Locate the cell with the specified text and output its [x, y] center coordinate. 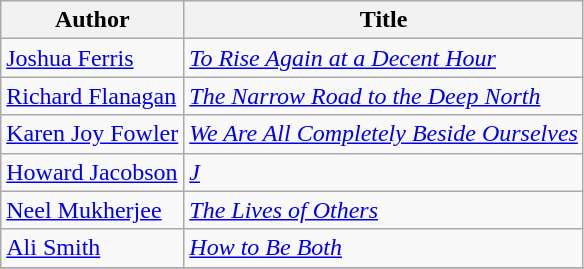
Joshua Ferris [92, 58]
The Lives of Others [384, 210]
Neel Mukherjee [92, 210]
Karen Joy Fowler [92, 134]
To Rise Again at a Decent Hour [384, 58]
Title [384, 20]
Richard Flanagan [92, 96]
Author [92, 20]
J [384, 172]
Ali Smith [92, 248]
The Narrow Road to the Deep North [384, 96]
We Are All Completely Beside Ourselves [384, 134]
Howard Jacobson [92, 172]
How to Be Both [384, 248]
